Locate the cell with the specified text and output its (x, y) center coordinate. 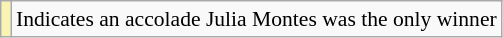
Indicates an accolade Julia Montes was the only winner (256, 19)
